Return [x, y] of the center of cell containing provided text 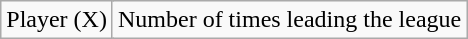
Number of times leading the league [289, 20]
Player (X) [57, 20]
